From the cell containing the given text, extract its center point as [X, Y] coordinate. 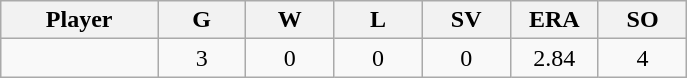
3 [202, 58]
Player [80, 20]
ERA [554, 20]
SO [642, 20]
W [290, 20]
4 [642, 58]
SV [466, 20]
L [378, 20]
2.84 [554, 58]
G [202, 20]
